Find where the given text appears and provide that cell's center as [X, Y] coordinate. 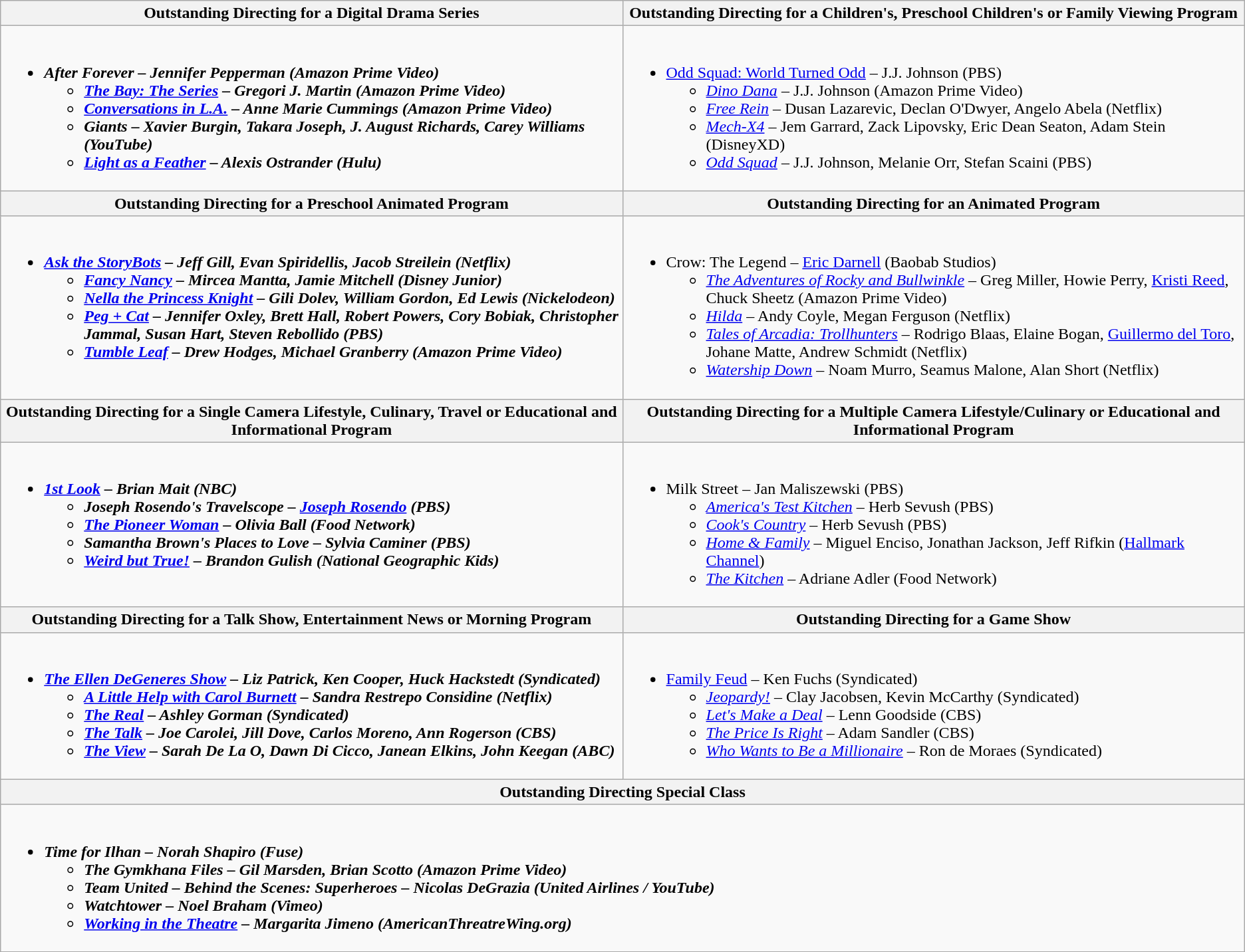
Outstanding Directing for a Single Camera Lifestyle, Culinary, Travel or Educational and Informational Program [311, 420]
Outstanding Directing Special Class [622, 792]
Outstanding Directing for a Game Show [934, 620]
Outstanding Directing for a Preschool Animated Program [311, 203]
Outstanding Directing for a Digital Drama Series [311, 13]
Outstanding Directing for a Talk Show, Entertainment News or Morning Program [311, 620]
Outstanding Directing for a Children's, Preschool Children's or Family Viewing Program [934, 13]
Outstanding Directing for a Multiple Camera Lifestyle/Culinary or Educational and Informational Program [934, 420]
Outstanding Directing for an Animated Program [934, 203]
